For the text-containing cell, return its midpoint in (x, y) coordinate format. 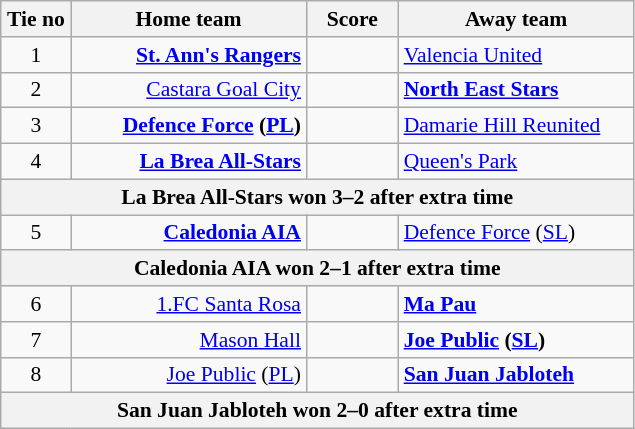
Defence Force (SL) (516, 233)
La Brea All-Stars (188, 162)
5 (36, 233)
Joe Public (SL) (516, 340)
4 (36, 162)
1.FC Santa Rosa (188, 304)
Defence Force (PL) (188, 126)
1 (36, 55)
Score (352, 19)
San Juan Jabloteh (516, 375)
St. Ann's Rangers (188, 55)
8 (36, 375)
Valencia United (516, 55)
Tie no (36, 19)
Mason Hall (188, 340)
Away team (516, 19)
Damarie Hill Reunited (516, 126)
La Brea All-Stars won 3–2 after extra time (318, 197)
North East Stars (516, 90)
Caledonia AIA won 2–1 after extra time (318, 269)
Ma Pau (516, 304)
Caledonia AIA (188, 233)
Queen's Park (516, 162)
Home team (188, 19)
3 (36, 126)
6 (36, 304)
7 (36, 340)
Castara Goal City (188, 90)
Joe Public (PL) (188, 375)
2 (36, 90)
San Juan Jabloteh won 2–0 after extra time (318, 411)
